Locate the cell with the specified text and output its [x, y] center coordinate. 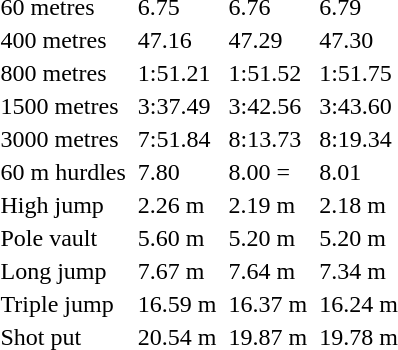
8:13.73 [268, 139]
7.64 m [268, 271]
1:51.52 [268, 73]
2.19 m [268, 205]
2.26 m [177, 205]
3:37.49 [177, 106]
1:51.21 [177, 73]
3:42.56 [268, 106]
7.67 m [177, 271]
8.00 = [268, 172]
7:51.84 [177, 139]
16.37 m [268, 304]
16.59 m [177, 304]
7.80 [177, 172]
5.20 m [268, 238]
47.29 [268, 40]
47.16 [177, 40]
5.60 m [177, 238]
